Output the (x, y) coordinate of the center of the cell containing the given text.  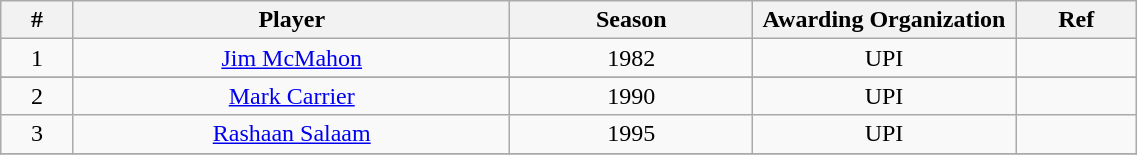
Mark Carrier (291, 96)
3 (38, 134)
Awarding Organization (884, 20)
Jim McMahon (291, 58)
2 (38, 96)
1982 (631, 58)
Ref (1076, 20)
1990 (631, 96)
1 (38, 58)
Season (631, 20)
1995 (631, 134)
Rashaan Salaam (291, 134)
# (38, 20)
Player (291, 20)
